Determine the [x, y] coordinate at the center of the cell enclosing the given text.  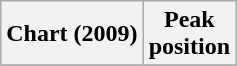
Chart (2009) [72, 34]
Peakposition [189, 34]
